Scan for the cell matching the given text and deliver its (x, y) coordinate at center. 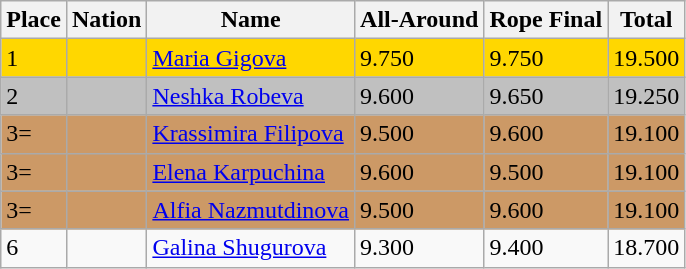
Maria Gigova (251, 58)
Alfia Nazmutdinova (251, 210)
9.300 (420, 248)
Galina Shugurova (251, 248)
Elena Karpuchina (251, 172)
9.650 (546, 96)
All-Around (420, 20)
9.400 (546, 248)
19.250 (646, 96)
Name (251, 20)
Rope Final (546, 20)
Place (34, 20)
6 (34, 248)
18.700 (646, 248)
2 (34, 96)
Total (646, 20)
Neshka Robeva (251, 96)
1 (34, 58)
Krassimira Filipova (251, 134)
19.500 (646, 58)
Nation (106, 20)
